Locate the cell with the specified text and output its (X, Y) center coordinate. 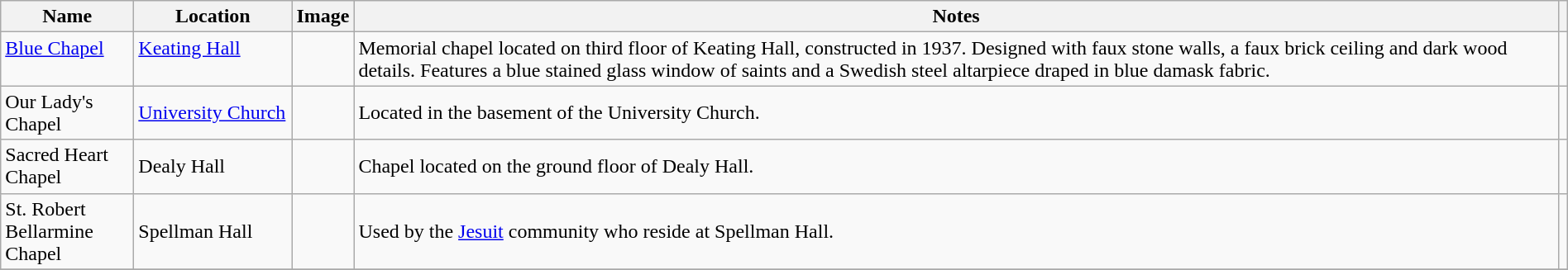
Spellman Hall (213, 231)
Image (323, 17)
Located in the basement of the University Church. (956, 112)
Blue Chapel (68, 59)
Our Lady's Chapel (68, 112)
Keating Hall (213, 59)
Dealy Hall (213, 167)
Location (213, 17)
Notes (956, 17)
Sacred Heart Chapel (68, 167)
Name (68, 17)
University Church (213, 112)
Used by the Jesuit community who reside at Spellman Hall. (956, 231)
St. Robert Bellarmine Chapel (68, 231)
Chapel located on the ground floor of Dealy Hall. (956, 167)
